Find where the given text appears and provide that cell's center as [X, Y] coordinate. 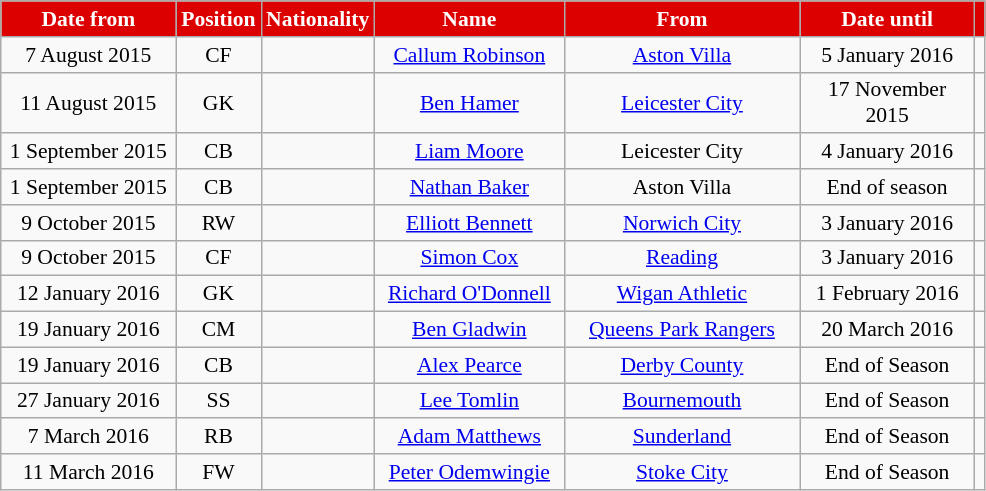
Wigan Athletic [682, 294]
Nathan Baker [469, 187]
Adam Matthews [469, 437]
Liam Moore [469, 152]
5 January 2016 [888, 55]
Date until [888, 19]
12 January 2016 [88, 294]
Simon Cox [469, 258]
7 August 2015 [88, 55]
Position [218, 19]
Stoke City [682, 472]
20 March 2016 [888, 330]
CM [218, 330]
7 March 2016 [88, 437]
Elliott Bennett [469, 223]
SS [218, 401]
RB [218, 437]
End of season [888, 187]
Queens Park Rangers [682, 330]
RW [218, 223]
Nationality [318, 19]
FW [218, 472]
Richard O'Donnell [469, 294]
Derby County [682, 365]
Lee Tomlin [469, 401]
From [682, 19]
Sunderland [682, 437]
Norwich City [682, 223]
Bournemouth [682, 401]
Name [469, 19]
Reading [682, 258]
Peter Odemwingie [469, 472]
Date from [88, 19]
4 January 2016 [888, 152]
Ben Hamer [469, 102]
11 March 2016 [88, 472]
1 February 2016 [888, 294]
17 November 2015 [888, 102]
27 January 2016 [88, 401]
11 August 2015 [88, 102]
Ben Gladwin [469, 330]
Alex Pearce [469, 365]
Callum Robinson [469, 55]
